For the text-containing cell, return its midpoint in [x, y] coordinate format. 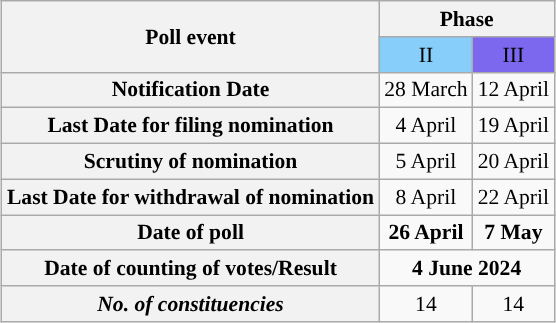
Date of poll [190, 232]
12 April [514, 90]
4 April [426, 126]
Notification Date [190, 90]
4 June 2024 [466, 268]
Poll event [190, 36]
19 April [514, 126]
Last Date for withdrawal of nomination [190, 197]
5 April [426, 161]
Phase [466, 19]
20 April [514, 161]
III [514, 54]
Date of counting of votes/Result [190, 268]
No. of constituencies [190, 304]
26 April [426, 232]
Scrutiny of nomination [190, 161]
8 April [426, 197]
7 May [514, 232]
II [426, 54]
22 April [514, 197]
Last Date for filing nomination [190, 126]
28 March [426, 90]
